Return (X, Y) of the center of cell containing provided text 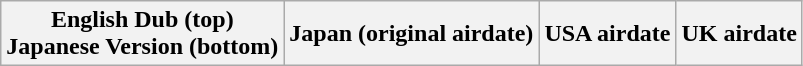
Japan (original airdate) (412, 34)
English Dub (top)Japanese Version (bottom) (142, 34)
USA airdate (608, 34)
UK airdate (739, 34)
